Pinpoint the cell where the given text exists, returning its [X, Y] midpoint coordinate. 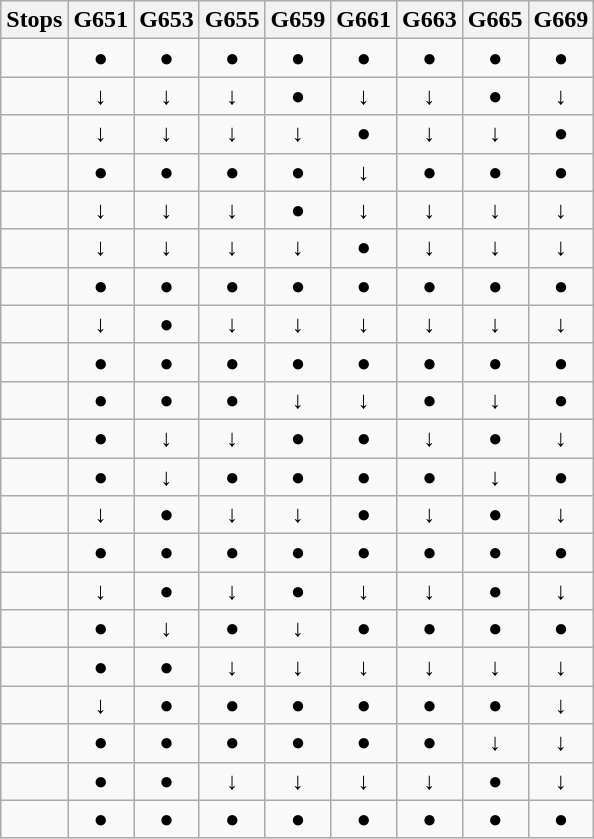
G663 [430, 20]
Stops [34, 20]
G651 [101, 20]
G653 [167, 20]
G655 [232, 20]
G661 [364, 20]
G659 [298, 20]
G669 [561, 20]
G665 [495, 20]
